Pinpoint the cell where the given text exists, returning its [x, y] midpoint coordinate. 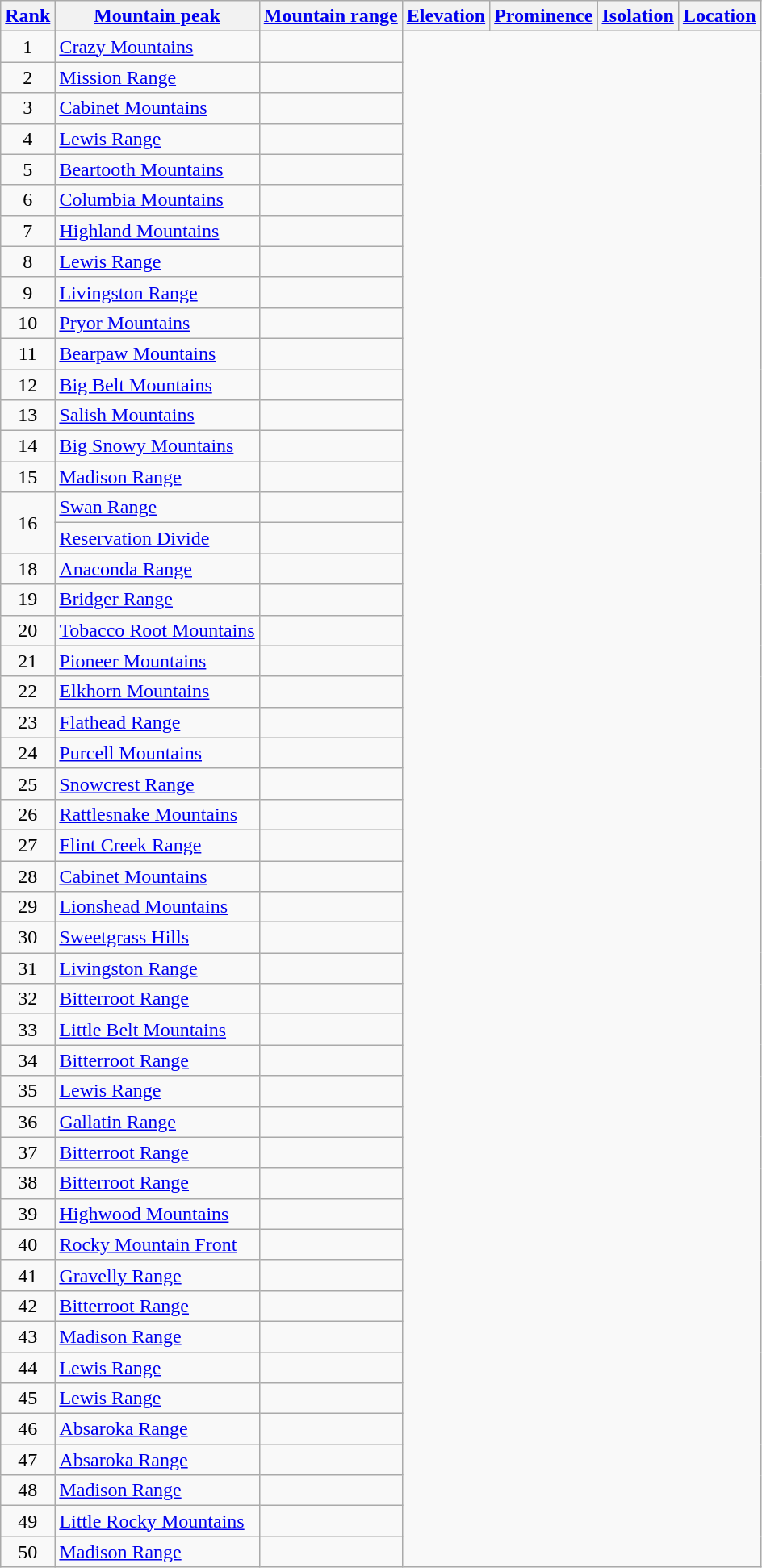
25 [27, 784]
Prominence [544, 16]
9 [27, 292]
Elevation [446, 16]
Rank [27, 16]
Reservation Divide [157, 538]
40 [27, 1244]
38 [27, 1183]
21 [27, 661]
Swan Range [157, 508]
Rattlesnake Mountains [157, 814]
Sweetgrass Hills [157, 938]
Pioneer Mountains [157, 661]
8 [27, 261]
Lionshead Mountains [157, 907]
Crazy Mountains [157, 47]
2 [27, 77]
Anaconda Range [157, 569]
Little Belt Mountains [157, 1030]
Big Snowy Mountains [157, 446]
11 [27, 353]
32 [27, 999]
33 [27, 1030]
43 [27, 1336]
Big Belt Mountains [157, 385]
28 [27, 876]
4 [27, 139]
42 [27, 1306]
18 [27, 569]
41 [27, 1275]
23 [27, 722]
45 [27, 1399]
Tobacco Root Mountains [157, 630]
Location [719, 16]
7 [27, 231]
Beartooth Mountains [157, 169]
16 [27, 523]
13 [27, 416]
29 [27, 907]
5 [27, 169]
22 [27, 692]
Highland Mountains [157, 231]
Bridger Range [157, 600]
34 [27, 1060]
48 [27, 1491]
49 [27, 1521]
Gravelly Range [157, 1275]
Mountain peak [157, 16]
Mission Range [157, 77]
27 [27, 845]
Bearpaw Mountains [157, 353]
19 [27, 600]
15 [27, 477]
Mountain range [331, 16]
Flathead Range [157, 722]
Little Rocky Mountains [157, 1521]
6 [27, 200]
39 [27, 1214]
37 [27, 1152]
Purcell Mountains [157, 753]
46 [27, 1429]
12 [27, 385]
14 [27, 446]
Flint Creek Range [157, 845]
31 [27, 968]
24 [27, 753]
1 [27, 47]
30 [27, 938]
Gallatin Range [157, 1122]
10 [27, 323]
47 [27, 1460]
20 [27, 630]
Salish Mountains [157, 416]
Snowcrest Range [157, 784]
36 [27, 1122]
35 [27, 1091]
Pryor Mountains [157, 323]
50 [27, 1552]
Isolation [638, 16]
3 [27, 108]
Elkhorn Mountains [157, 692]
Columbia Mountains [157, 200]
Rocky Mountain Front [157, 1244]
26 [27, 814]
Highwood Mountains [157, 1214]
44 [27, 1368]
